From the cell containing the given text, extract its center point as [X, Y] coordinate. 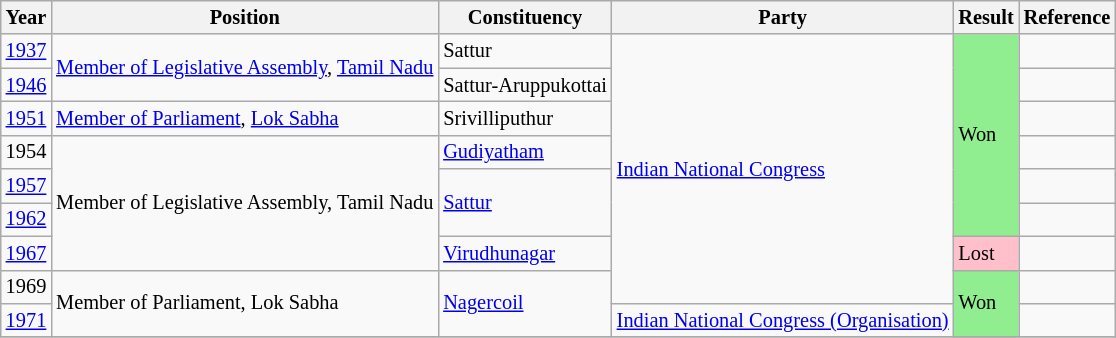
1967 [26, 253]
1946 [26, 85]
1962 [26, 219]
Virudhunagar [524, 253]
Gudiyatham [524, 152]
Party [783, 17]
Sattur-Aruppukottai [524, 85]
Indian National Congress [783, 168]
1969 [26, 287]
1951 [26, 118]
1954 [26, 152]
Indian National Congress (Organisation) [783, 320]
Reference [1067, 17]
Srivilliputhur [524, 118]
1971 [26, 320]
Year [26, 17]
Result [986, 17]
Constituency [524, 17]
1937 [26, 51]
Position [244, 17]
1957 [26, 186]
Lost [986, 253]
Nagercoil [524, 304]
